For the text-containing cell, return its midpoint in [x, y] coordinate format. 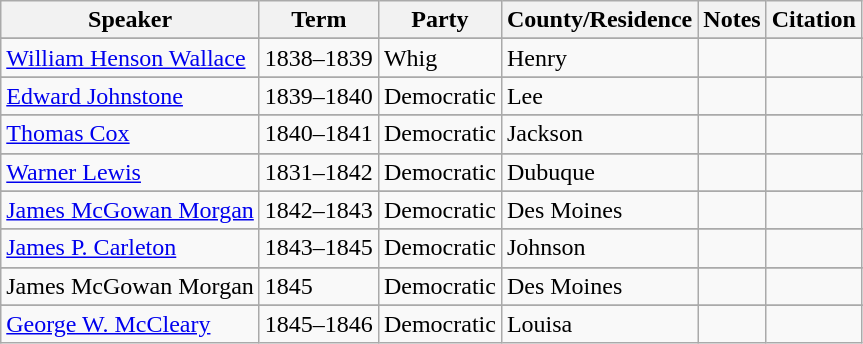
Citation [814, 20]
County/Residence [599, 20]
1843–1845 [318, 248]
Thomas Cox [130, 134]
Lee [599, 96]
Warner Lewis [130, 172]
1831–1842 [318, 172]
Dubuque [599, 172]
James P. Carleton [130, 248]
Party [440, 20]
Notes [732, 20]
George W. McCleary [130, 324]
1838–1839 [318, 58]
Term [318, 20]
1842–1843 [318, 210]
Louisa [599, 324]
1845–1846 [318, 324]
1839–1840 [318, 96]
Henry [599, 58]
Jackson [599, 134]
1845 [318, 286]
William Henson Wallace [130, 58]
Johnson [599, 248]
Speaker [130, 20]
Whig [440, 58]
1840–1841 [318, 134]
Edward Johnstone [130, 96]
